Find where the given text appears and provide that cell's center as [X, Y] coordinate. 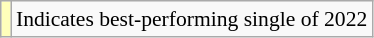
Indicates best-performing single of 2022 [192, 19]
